Pinpoint the cell where the given text exists, returning its (X, Y) midpoint coordinate. 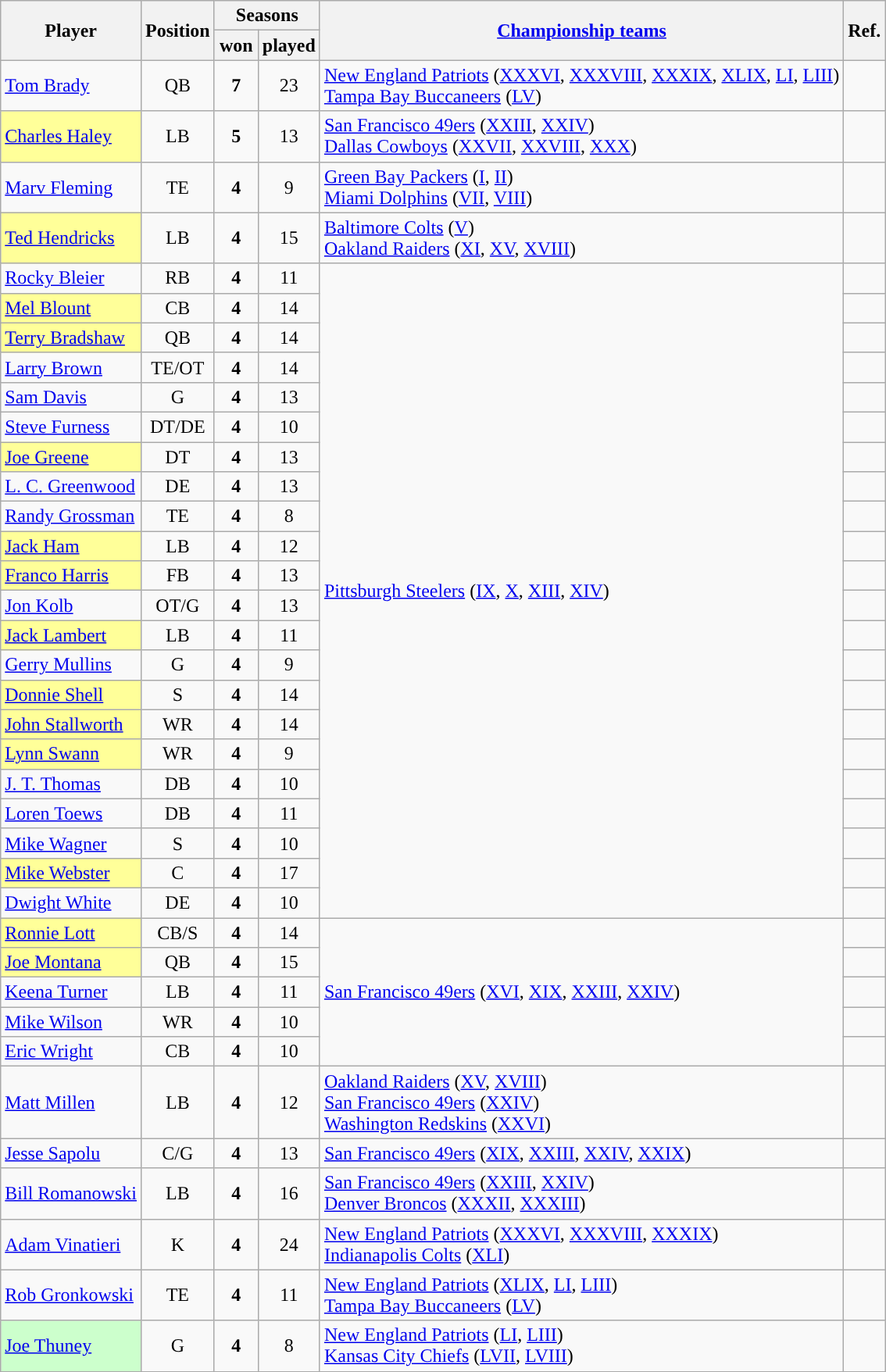
CB/S (177, 932)
L. C. Greenwood (71, 487)
DT/DE (177, 427)
RB (177, 278)
Jack Ham (71, 546)
won (236, 45)
New England Patriots (XLIX, LI, LIII)Tampa Bay Buccaneers (LV) (581, 1295)
Randy Grossman (71, 516)
Rob Gronkowski (71, 1295)
Mike Webster (71, 873)
Joe Thuney (71, 1345)
New England Patriots (XXXVI, XXXVIII, XXXIX, XLIX, LI, LIII) Tampa Bay Buccaneers (LV) (581, 86)
Player (71, 30)
Keena Turner (71, 992)
Terry Bradshaw (71, 338)
Ref. (864, 30)
New England Patriots (XXXVI, XXXVIII, XXXIX)Indianapolis Colts (XLI) (581, 1244)
OT/G (177, 606)
16 (289, 1194)
Baltimore Colts (V)Oakland Raiders (XI, XV, XVIII) (581, 238)
Green Bay Packers (I, II)Miami Dolphins (VII, VIII) (581, 188)
San Francisco 49ers (XIX, XXIII, XXIV, XXIX) (581, 1153)
Seasons (267, 16)
C (177, 873)
San Francisco 49ers (XXIII, XXIV) Dallas Cowboys (XXVII, XXVIII, XXX) (581, 136)
Joe Greene (71, 457)
FB (177, 576)
Ronnie Lott (71, 932)
K (177, 1244)
played (289, 45)
Championship teams (581, 30)
San Francisco 49ers (XVI, XIX, XXIII, XXIV) (581, 991)
Marv Fleming (71, 188)
J. T. Thomas (71, 784)
Pittsburgh Steelers (IX, X, XIII, XIV) (581, 591)
C/G (177, 1153)
Jack Lambert (71, 635)
Adam Vinatieri (71, 1244)
Matt Millen (71, 1102)
Jesse Sapolu (71, 1153)
Sam Davis (71, 397)
New England Patriots (LI, LIII)Kansas City Chiefs (LVII, LVIII) (581, 1345)
Lynn Swann (71, 754)
Dwight White (71, 902)
Larry Brown (71, 367)
Franco Harris (71, 576)
Mike Wilson (71, 1022)
Bill Romanowski (71, 1194)
San Francisco 49ers (XXIII, XXIV)Denver Broncos (XXXII, XXXIII) (581, 1194)
17 (289, 873)
Gerry Mullins (71, 665)
Charles Haley (71, 136)
TE/OT (177, 367)
Ted Hendricks (71, 238)
Donnie Shell (71, 695)
Mike Wagner (71, 843)
Mel Blount (71, 308)
DT (177, 457)
Position (177, 30)
Tom Brady (71, 86)
24 (289, 1244)
Joe Montana (71, 963)
23 (289, 86)
Rocky Bleier (71, 278)
Loren Toews (71, 813)
John Stallworth (71, 724)
Eric Wright (71, 1052)
Jon Kolb (71, 606)
5 (236, 136)
7 (236, 86)
Steve Furness (71, 427)
Oakland Raiders (XV, XVIII)San Francisco 49ers (XXIV)Washington Redskins (XXVI) (581, 1102)
